Pinpoint the cell where the given text exists, returning its [X, Y] midpoint coordinate. 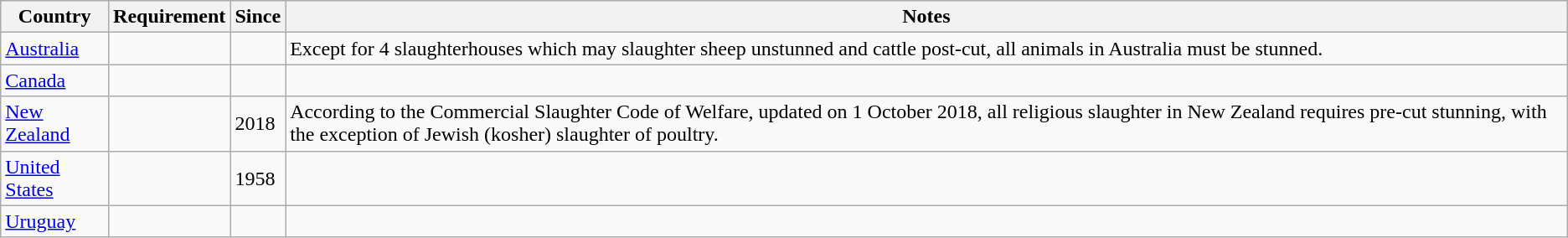
Except for 4 slaughterhouses which may slaughter sheep unstunned and cattle post-cut, all animals in Australia must be stunned. [926, 49]
Uruguay [55, 221]
New Zealand [55, 124]
Notes [926, 17]
Since [258, 17]
Country [55, 17]
Requirement [169, 17]
United States [55, 178]
2018 [258, 124]
Australia [55, 49]
1958 [258, 178]
Canada [55, 80]
